Provide the (X, Y) coordinate of the cell's center where the given text is located.  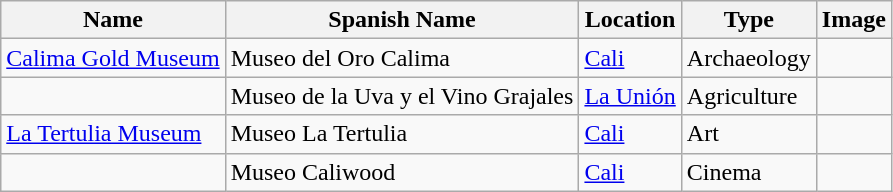
Museo del Oro Calima (402, 58)
Type (748, 20)
Cinema (748, 172)
Museo La Tertulia (402, 134)
Spanish Name (402, 20)
Name (113, 20)
Museo Caliwood (402, 172)
Location (630, 20)
Calima Gold Museum (113, 58)
La Tertulia Museum (113, 134)
Art (748, 134)
Agriculture (748, 96)
La Unión (630, 96)
Museo de la Uva y el Vino Grajales (402, 96)
Archaeology (748, 58)
Image (854, 20)
